From the cell containing the given text, extract its center point as (x, y) coordinate. 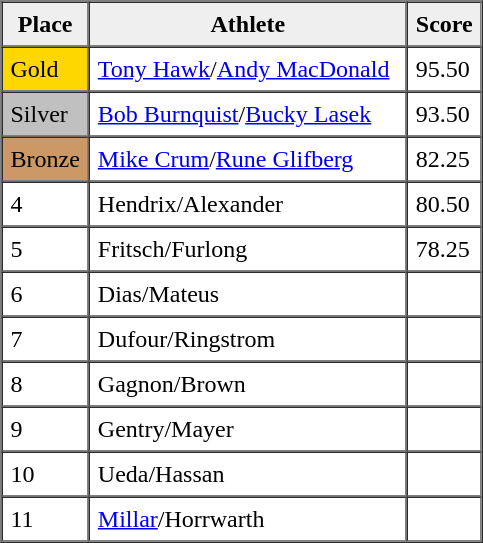
Millar/Horrwarth (248, 518)
Fritsch/Furlong (248, 248)
8 (46, 384)
Athlete (248, 24)
Hendrix/Alexander (248, 204)
Tony Hawk/Andy MacDonald (248, 68)
80.50 (444, 204)
11 (46, 518)
82.25 (444, 158)
5 (46, 248)
Bronze (46, 158)
Dufour/Ringstrom (248, 338)
Mike Crum/Rune Glifberg (248, 158)
78.25 (444, 248)
9 (46, 428)
Place (46, 24)
10 (46, 474)
93.50 (444, 114)
Gold (46, 68)
7 (46, 338)
Ueda/Hassan (248, 474)
Silver (46, 114)
4 (46, 204)
95.50 (444, 68)
Gagnon/Brown (248, 384)
Gentry/Mayer (248, 428)
6 (46, 294)
Score (444, 24)
Bob Burnquist/Bucky Lasek (248, 114)
Dias/Mateus (248, 294)
